Determine the (x, y) coordinate at the center of the cell enclosing the given text.  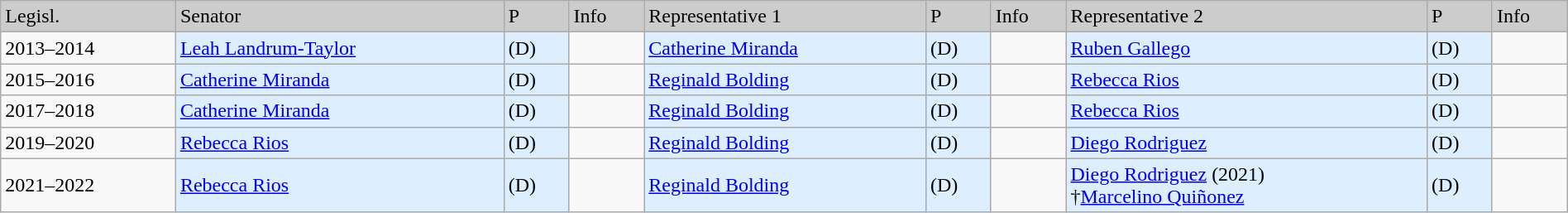
Senator (339, 17)
2013–2014 (88, 48)
2021–2022 (88, 186)
Representative 2 (1247, 17)
Diego Rodriguez (1247, 143)
Ruben Gallego (1247, 48)
Leah Landrum-Taylor (339, 48)
2019–2020 (88, 143)
Representative 1 (786, 17)
Legisl. (88, 17)
2015–2016 (88, 80)
Diego Rodriguez (2021) †Marcelino Quiñonez (1247, 186)
2017–2018 (88, 111)
